Find where the given text appears and provide that cell's center as [x, y] coordinate. 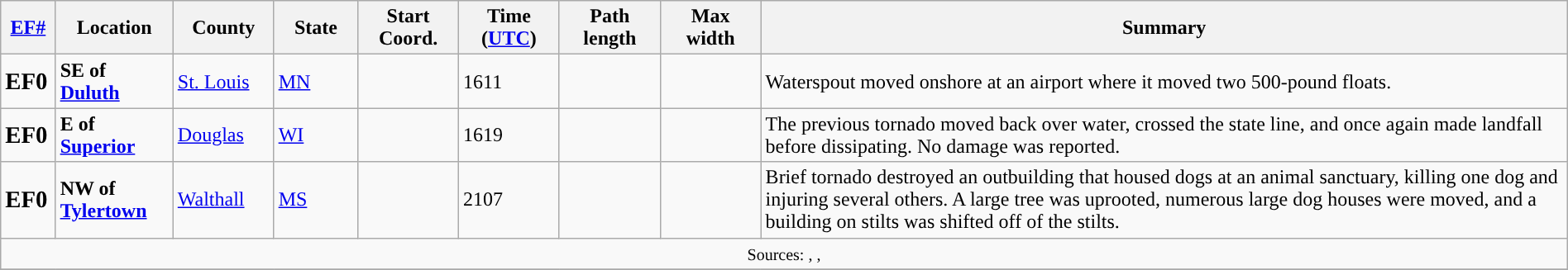
Location [114, 28]
The previous tornado moved back over water, crossed the state line, and once again made landfall before dissipating. No damage was reported. [1164, 135]
WI [316, 135]
2107 [509, 200]
Waterspout moved onshore at an airport where it moved two 500-pound floats. [1164, 81]
1611 [509, 81]
Time (UTC) [509, 28]
Start Coord. [409, 28]
SE of Duluth [114, 81]
NW of Tylertown [114, 200]
Douglas [223, 135]
MN [316, 81]
EF# [28, 28]
Sources: , , [784, 253]
1619 [509, 135]
MS [316, 200]
Path length [610, 28]
Walthall [223, 200]
St. Louis [223, 81]
Max width [710, 28]
Summary [1164, 28]
E of Superior [114, 135]
State [316, 28]
County [223, 28]
